Locate the cell with the specified text and output its [x, y] center coordinate. 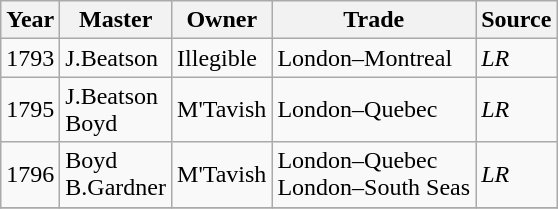
Trade [374, 20]
BoydB.Gardner [116, 174]
Year [30, 20]
Source [516, 20]
Master [116, 20]
1796 [30, 174]
London–Montreal [374, 58]
Illegible [222, 58]
1793 [30, 58]
J.BeatsonBoyd [116, 110]
Owner [222, 20]
London–QuebecLondon–South Seas [374, 174]
London–Quebec [374, 110]
1795 [30, 110]
J.Beatson [116, 58]
